Detect which cell encompasses the target text, then output its [X, Y] center coordinate. 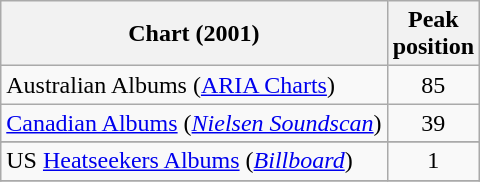
1 [433, 161]
Australian Albums (ARIA Charts) [194, 85]
85 [433, 85]
Peakposition [433, 34]
US Heatseekers Albums (Billboard) [194, 161]
Canadian Albums (Nielsen Soundscan) [194, 123]
Chart (2001) [194, 34]
39 [433, 123]
